Capture the cell that displays the provided text and extract its (x, y) central coordinate. 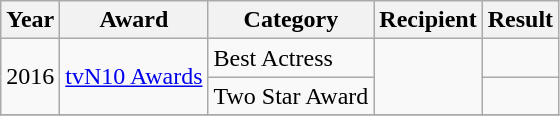
tvN10 Awards (134, 77)
2016 (30, 77)
Year (30, 20)
Best Actress (291, 58)
Recipient (428, 20)
Award (134, 20)
Category (291, 20)
Result (520, 20)
Two Star Award (291, 96)
